Return [x, y] of the center of cell containing provided text 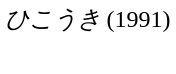
ひこうき (1991) [88, 20]
